Identify which cell holds the provided text, then report its [X, Y] central coordinate. 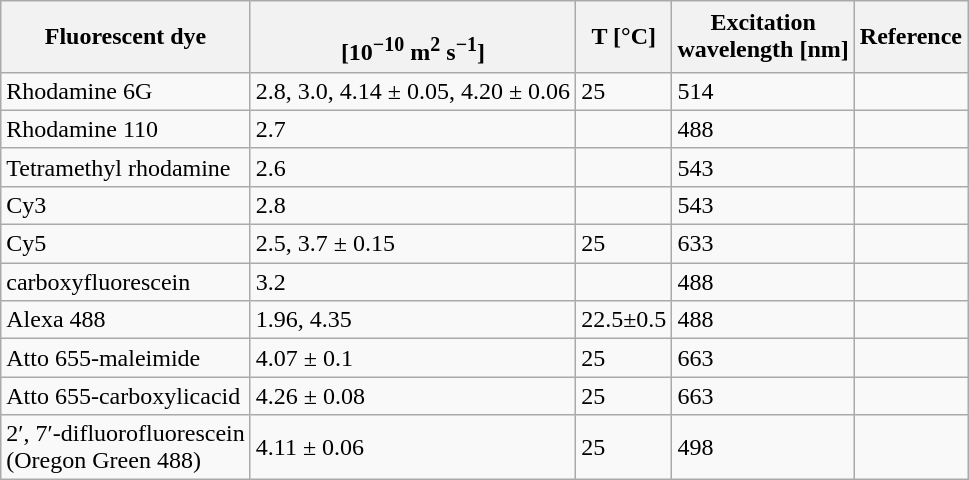
2′, 7′-difluorofluorescein(Oregon Green 488) [126, 448]
514 [763, 91]
2.8, 3.0, 4.14 ± 0.05, 4.20 ± 0.06 [412, 91]
1.96, 4.35 [412, 320]
[10−10 m2 s−1] [412, 37]
Reference [910, 37]
2.8 [412, 205]
Atto 655-carboxylicacid [126, 396]
22.5±0.5 [624, 320]
Cy3 [126, 205]
2.7 [412, 129]
Alexa 488 [126, 320]
Atto 655-maleimide [126, 358]
4.07 ± 0.1 [412, 358]
carboxyfluorescein [126, 282]
4.26 ± 0.08 [412, 396]
Rhodamine 110 [126, 129]
Tetramethyl rhodamine [126, 167]
Excitationwavelength [nm] [763, 37]
2.5, 3.7 ± 0.15 [412, 244]
2.6 [412, 167]
Cy5 [126, 244]
Rhodamine 6G [126, 91]
T [°C] [624, 37]
Fluorescent dye [126, 37]
4.11 ± 0.06 [412, 448]
633 [763, 244]
498 [763, 448]
3.2 [412, 282]
